Identify which cell holds the provided text, then report its [x, y] central coordinate. 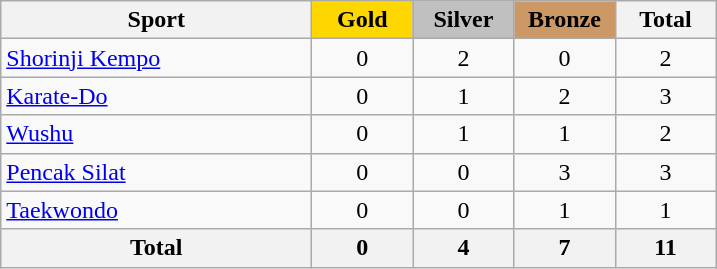
Silver [464, 20]
Pencak Silat [156, 172]
11 [666, 248]
Karate-Do [156, 96]
Bronze [564, 20]
Gold [362, 20]
Taekwondo [156, 210]
Sport [156, 20]
Wushu [156, 134]
7 [564, 248]
4 [464, 248]
Shorinji Kempo [156, 58]
